Scan for the cell matching the given text and deliver its [x, y] coordinate at center. 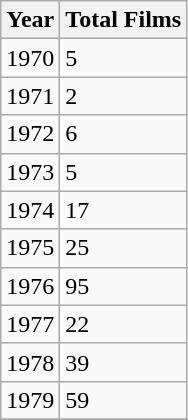
Total Films [124, 20]
22 [124, 324]
1976 [30, 286]
1971 [30, 96]
1974 [30, 210]
1979 [30, 400]
Year [30, 20]
1975 [30, 248]
1973 [30, 172]
2 [124, 96]
1972 [30, 134]
6 [124, 134]
39 [124, 362]
17 [124, 210]
1970 [30, 58]
1978 [30, 362]
59 [124, 400]
1977 [30, 324]
25 [124, 248]
95 [124, 286]
